From the cell containing the given text, extract its center point as [X, Y] coordinate. 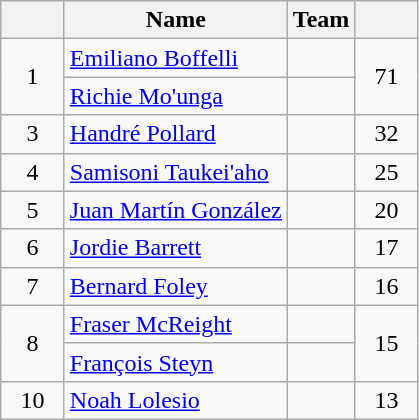
20 [387, 210]
1 [33, 77]
Samisoni Taukei'aho [176, 172]
16 [387, 286]
Juan Martín González [176, 210]
Team [321, 20]
8 [33, 343]
7 [33, 286]
Richie Mo'unga [176, 96]
Noah Lolesio [176, 400]
5 [33, 210]
François Steyn [176, 362]
Emiliano Boffelli [176, 58]
10 [33, 400]
Handré Pollard [176, 134]
6 [33, 248]
Fraser McReight [176, 324]
Name [176, 20]
4 [33, 172]
71 [387, 77]
Jordie Barrett [176, 248]
13 [387, 400]
3 [33, 134]
25 [387, 172]
32 [387, 134]
Bernard Foley [176, 286]
17 [387, 248]
15 [387, 343]
